Detect which cell encompasses the target text, then output its [X, Y] center coordinate. 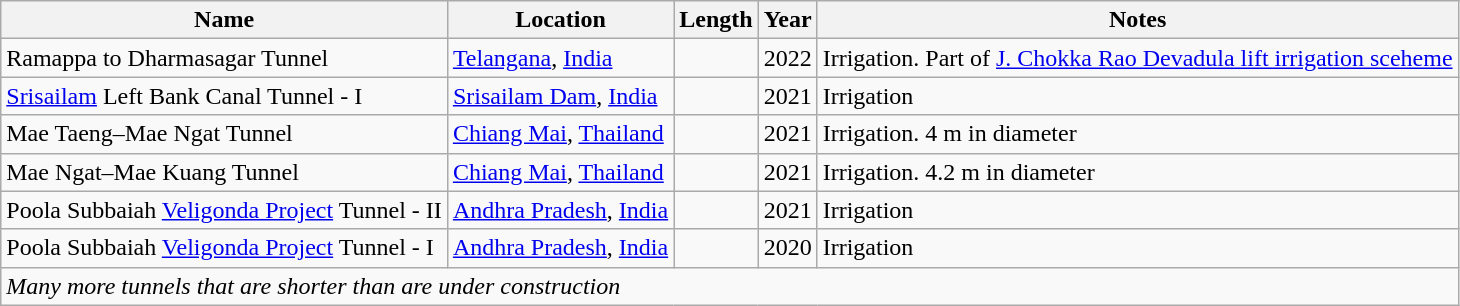
Many more tunnels that are shorter than are under construction [730, 286]
Srisailam Dam, India [560, 96]
2022 [788, 58]
Name [224, 20]
Location [560, 20]
Poola Subbaiah Veligonda Project Tunnel - I [224, 248]
Length [716, 20]
Irrigation. 4 m in diameter [1138, 134]
Ramappa to Dharmasagar Tunnel [224, 58]
Mae Taeng–Mae Ngat Tunnel [224, 134]
Year [788, 20]
Srisailam Left Bank Canal Tunnel - I [224, 96]
Notes [1138, 20]
Telangana, India [560, 58]
Irrigation. 4.2 m in diameter [1138, 172]
2020 [788, 248]
Poola Subbaiah Veligonda Project Tunnel - II [224, 210]
Mae Ngat–Mae Kuang Tunnel [224, 172]
Irrigation. Part of J. Chokka Rao Devadula lift irrigation sceheme [1138, 58]
